For the text-containing cell, return its midpoint in [x, y] coordinate format. 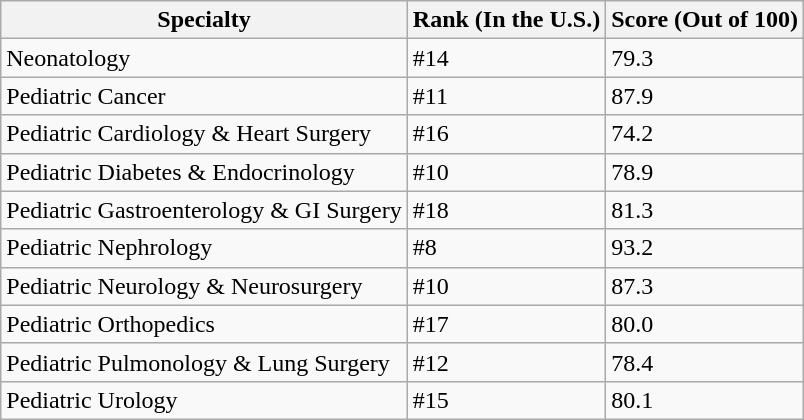
93.2 [705, 248]
Pediatric Orthopedics [204, 324]
Pediatric Gastroenterology & GI Surgery [204, 210]
87.9 [705, 96]
80.0 [705, 324]
Score (Out of 100) [705, 20]
Pediatric Cardiology & Heart Surgery [204, 134]
87.3 [705, 286]
#16 [506, 134]
Neonatology [204, 58]
74.2 [705, 134]
Pediatric Neurology & Neurosurgery [204, 286]
81.3 [705, 210]
Rank (In the U.S.) [506, 20]
Specialty [204, 20]
#15 [506, 400]
#11 [506, 96]
#17 [506, 324]
#14 [506, 58]
79.3 [705, 58]
Pediatric Nephrology [204, 248]
#18 [506, 210]
#12 [506, 362]
Pediatric Urology [204, 400]
80.1 [705, 400]
78.4 [705, 362]
Pediatric Pulmonology & Lung Surgery [204, 362]
#8 [506, 248]
Pediatric Cancer [204, 96]
Pediatric Diabetes & Endocrinology [204, 172]
78.9 [705, 172]
